For the text-containing cell, return its midpoint in (X, Y) coordinate format. 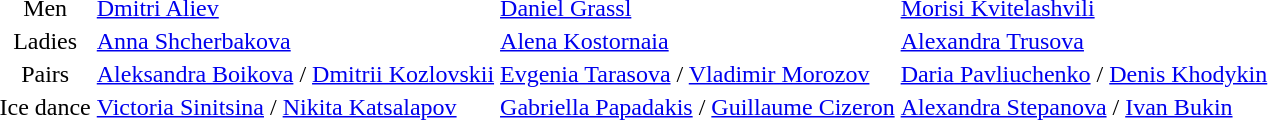
Aleksandra Boikova / Dmitrii Kozlovskii (295, 74)
Evgenia Tarasova / Vladimir Morozov (698, 74)
Alena Kostornaia (698, 41)
Anna Shcherbakova (295, 41)
